From the cell containing the given text, extract its center point as [x, y] coordinate. 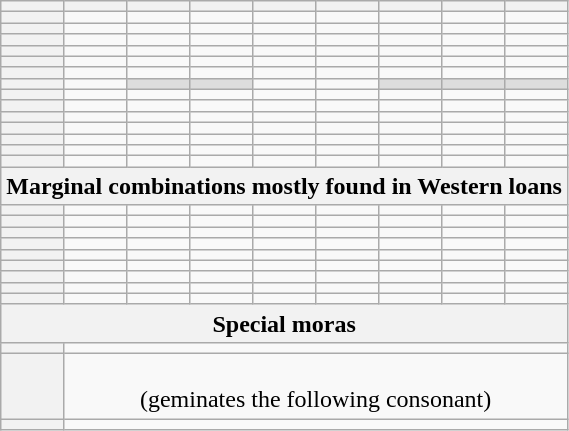
Marginal combinations mostly found in Western loans [284, 186]
(geminates the following consonant) [316, 386]
Special moras [284, 323]
